Determine the (x, y) coordinate at the center of the cell enclosing the given text.  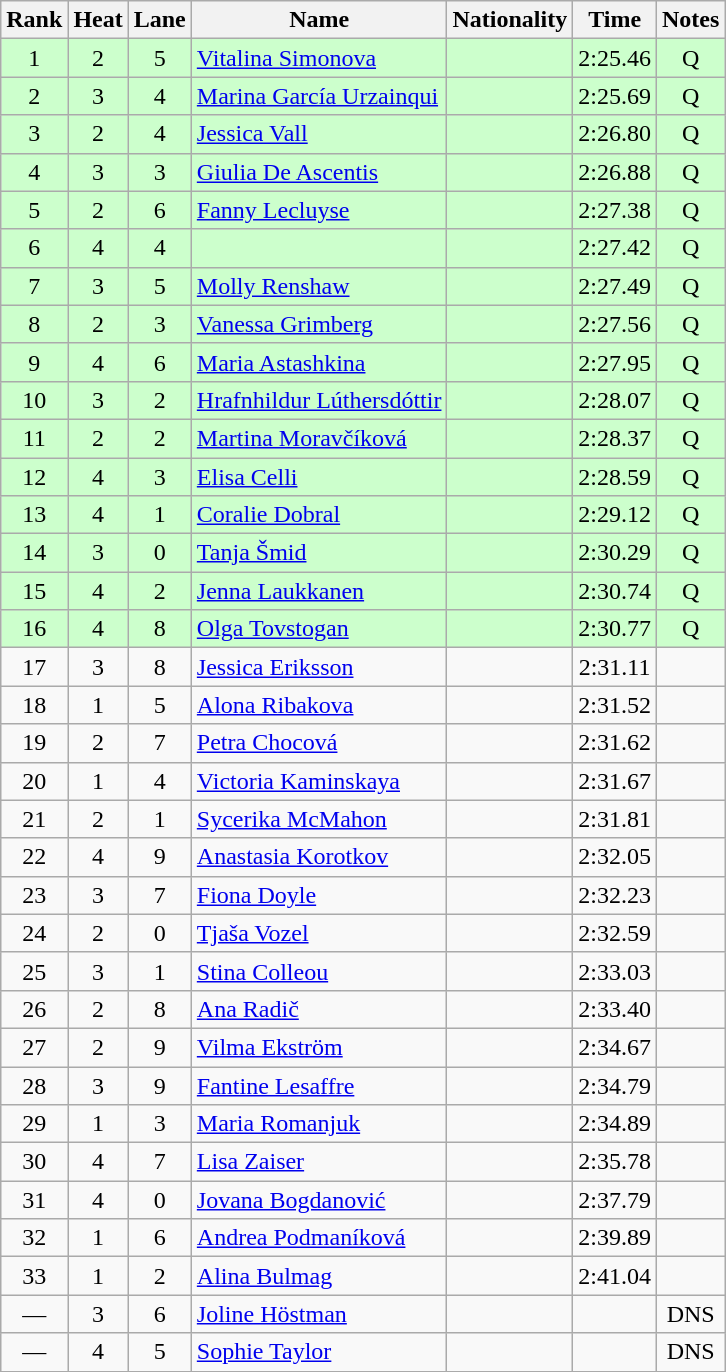
19 (34, 743)
Fantine Lesaffre (319, 1085)
Vilma Ekström (319, 1047)
2:25.69 (615, 96)
2:28.37 (615, 438)
Vitalina Simonova (319, 58)
26 (34, 1009)
Anastasia Korotkov (319, 857)
2:39.89 (615, 1238)
2:33.03 (615, 971)
2:35.78 (615, 1162)
Jessica Vall (319, 134)
Sycerika McMahon (319, 819)
Maria Romanjuk (319, 1124)
Jovana Bogdanović (319, 1200)
Stina Colleou (319, 971)
Elisa Celli (319, 477)
Jenna Laukkanen (319, 591)
2:31.11 (615, 667)
2:34.89 (615, 1124)
Marina García Urzainqui (319, 96)
2:26.88 (615, 172)
14 (34, 553)
2:30.74 (615, 591)
17 (34, 667)
13 (34, 515)
Time (615, 20)
Sophie Taylor (319, 1352)
2:33.40 (615, 1009)
2:29.12 (615, 515)
2:27.42 (615, 248)
Joline Höstman (319, 1314)
Jessica Eriksson (319, 667)
30 (34, 1162)
16 (34, 629)
2:27.56 (615, 324)
2:25.46 (615, 58)
Name (319, 20)
10 (34, 400)
2:27.49 (615, 286)
2:32.05 (615, 857)
Ana Radič (319, 1009)
Maria Astashkina (319, 362)
33 (34, 1276)
Molly Renshaw (319, 286)
Vanessa Grimberg (319, 324)
28 (34, 1085)
2:32.23 (615, 895)
Lane (160, 20)
25 (34, 971)
21 (34, 819)
Petra Chocová (319, 743)
32 (34, 1238)
Victoria Kaminskaya (319, 781)
Olga Tovstogan (319, 629)
23 (34, 895)
2:28.07 (615, 400)
2:31.52 (615, 705)
Nationality (510, 20)
Alina Bulmag (319, 1276)
Notes (690, 20)
Giulia De Ascentis (319, 172)
29 (34, 1124)
2:30.29 (615, 553)
15 (34, 591)
Heat (98, 20)
22 (34, 857)
31 (34, 1200)
Andrea Podmaníková (319, 1238)
Hrafnhildur Lúthersdóttir (319, 400)
2:34.79 (615, 1085)
24 (34, 933)
2:27.38 (615, 210)
Fiona Doyle (319, 895)
2:27.95 (615, 362)
2:30.77 (615, 629)
27 (34, 1047)
Coralie Dobral (319, 515)
Alona Ribakova (319, 705)
2:31.62 (615, 743)
Fanny Lecluyse (319, 210)
Martina Moravčíková (319, 438)
2:34.67 (615, 1047)
2:32.59 (615, 933)
20 (34, 781)
2:41.04 (615, 1276)
2:26.80 (615, 134)
Tjaša Vozel (319, 933)
2:28.59 (615, 477)
12 (34, 477)
11 (34, 438)
18 (34, 705)
2:31.67 (615, 781)
Tanja Šmid (319, 553)
2:37.79 (615, 1200)
Rank (34, 20)
2:31.81 (615, 819)
Lisa Zaiser (319, 1162)
